Detect which cell encompasses the target text, then output its (x, y) center coordinate. 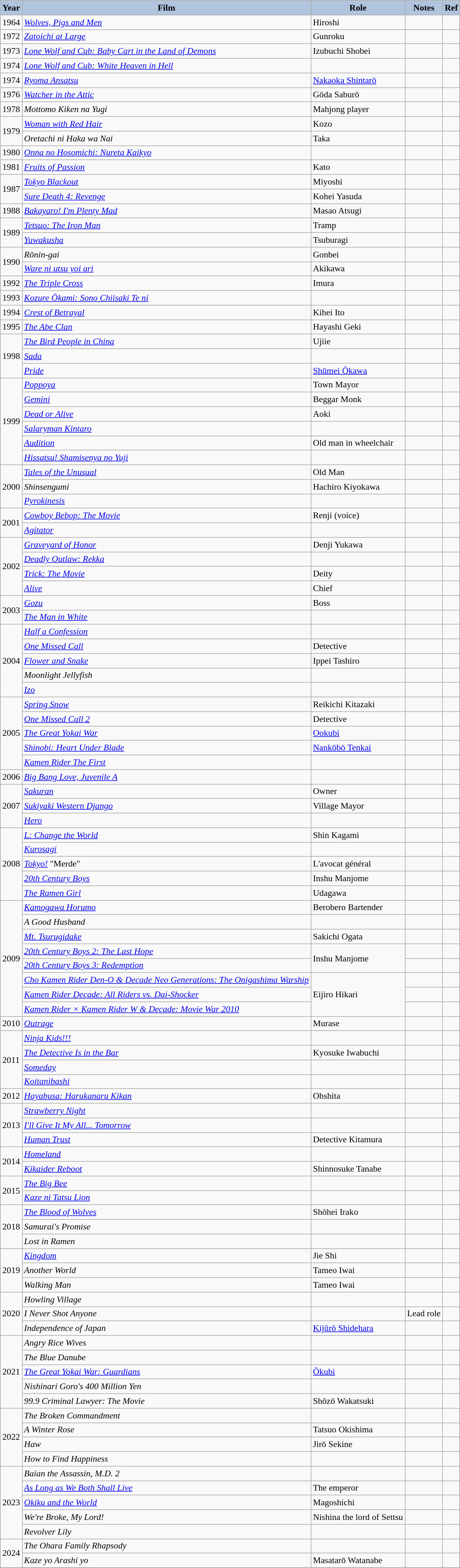
Denji Yukawa (358, 545)
Audition (166, 443)
Ninja Kids!!! (166, 1038)
2000 (11, 486)
1992 (11, 284)
Nishina the lord of Settsu (358, 1517)
Howling Village (166, 1300)
1987 (11, 189)
The Great Yokai War: Guardians (166, 1372)
Watcher in the Attic (166, 95)
1964 (11, 22)
Town Mayor (358, 385)
Shinnosuke Tanabe (358, 1169)
Walking Man (166, 1285)
Eijiro Hikari (358, 995)
1994 (11, 312)
Angry Rice Wives (166, 1343)
A Good Husband (166, 922)
Sada (166, 356)
1973 (11, 51)
Gozu (166, 603)
Cowboy Bebop: The Movie (166, 516)
As Long as We Both Shall Live (166, 1488)
Sukiyaki Western Django (166, 806)
Bakayaro! I'm Plenty Mad (166, 211)
Lone Wolf and Cub: Baby Cart in the Land of Demons (166, 51)
Role (358, 8)
Masatarō Watanabe (358, 1561)
Hayabusa: Harukanaru Kikan (166, 1096)
Alive (166, 588)
1993 (11, 298)
2023 (11, 1502)
1999 (11, 421)
Nakaoka Shintarō (358, 80)
Koitanibashi (166, 1082)
Imura (358, 284)
Year (11, 8)
Rōnin-gai (166, 255)
Baian the Assassin, M.D. 2 (166, 1473)
20th Century Boys (166, 879)
Crest of Betrayal (166, 312)
Hiroshi (358, 22)
The Blue Danube (166, 1357)
Graveyard of Honor (166, 545)
2009 (11, 958)
Ohshita (358, 1096)
Shin Kagami (358, 835)
The Man in White (166, 617)
Berobero Bartender (358, 908)
Onna no Hosomichi: Nureta Kaikyo (166, 153)
The Bird People in China (166, 342)
20th Century Boys 2: The Last Hope (166, 951)
Hissatsu! Shamisenya no Yuji (166, 458)
Fruits of Passion (166, 167)
1976 (11, 95)
Renji (voice) (358, 516)
2002 (11, 566)
Jie Shi (358, 1256)
Chief (358, 588)
Wolves, Pigs and Men (166, 22)
The Great Yokai War (166, 733)
Gemini (166, 400)
Pyrokinesis (166, 501)
The Ramen Girl (166, 893)
2015 (11, 1190)
Samurai's Promise (166, 1227)
Notes (424, 8)
Kamen Rider The First (166, 763)
2022 (11, 1437)
Kaze ni Tatsu Lion (166, 1198)
Ookubi (358, 733)
2019 (11, 1270)
Dead or Alive (166, 414)
Tokyo Blackout (166, 182)
2012 (11, 1096)
1972 (11, 37)
2024 (11, 1553)
The Big Bee (166, 1183)
Jirō Sekine (358, 1445)
Outrage (166, 1024)
Detective Kitamura (358, 1140)
Spring Snow (166, 704)
Beggar Monk (358, 400)
Ujiie (358, 342)
Hachiro Kiyokawa (358, 487)
Izo (166, 690)
Kingdom (166, 1256)
1989 (11, 233)
1990 (11, 262)
Kamogawa Horumo (166, 908)
Sure Death 4: Revenge (166, 196)
Shinobi: Heart Under Blade (166, 748)
Kijūrō Shidehara (358, 1328)
The Broken Commandment (166, 1416)
Village Mayor (358, 806)
Haw (166, 1445)
Reikichi Kitazaki (358, 704)
Tatsuo Okishima (358, 1430)
1981 (11, 167)
Gonbei (358, 255)
L: Change the World (166, 835)
Deadly Outlaw: Rekka (166, 559)
Nishinari Goro's 400 Million Yen (166, 1387)
1980 (11, 153)
A Winter Rose (166, 1430)
The Detective Is in the Bar (166, 1053)
1988 (11, 211)
Taka (358, 139)
1979 (11, 131)
Hayashi Geki (358, 327)
20th Century Boys 3: Redemption (166, 965)
Shūmei Ōkawa (358, 371)
The Ohara Family Rhapsody (166, 1546)
Ref (451, 8)
Kamen Rider Decade: All Riders vs. Dai-Shocker (166, 995)
Okiku and the World (166, 1503)
Half a Confession (166, 632)
Tsuburagi (358, 240)
Tales of the Unusual (166, 472)
Flower and Snake (166, 661)
Magoshichi (358, 1503)
1978 (11, 110)
Film (166, 8)
2007 (11, 806)
1995 (11, 327)
Moonlight Jellyfish (166, 675)
2021 (11, 1372)
Kohei Yasuda (358, 196)
Miyoshi (358, 182)
The Triple Cross (166, 284)
Old man in wheelchair (358, 443)
2001 (11, 523)
Someday (166, 1067)
Shōzō Wakatsuki (358, 1401)
Owner (358, 792)
2005 (11, 733)
2013 (11, 1125)
L'avocat général (358, 864)
2014 (11, 1162)
Gōda Saburō (358, 95)
Kurosagi (166, 849)
Sakichi Ogata (358, 937)
Yuwakusha (166, 240)
Ware ni utsu yoi ari (166, 269)
Ippei Tashiro (358, 661)
Tokyo! "Merde" (166, 864)
2010 (11, 1024)
Nankōbō Tenkai (358, 748)
Sakuran (166, 792)
Mahjong player (358, 110)
Shinsengumi (166, 487)
The Abe Clan (166, 327)
Kamen Rider × Kamen Rider W & Decade: Movie War 2010 (166, 1009)
2011 (11, 1060)
Kaze yo Arashi yo (166, 1561)
Homeland (166, 1155)
Shōhei Irako (358, 1212)
Big Bang Love, Juvenile A (166, 777)
Aoki (358, 414)
Pride (166, 371)
Gunroku (358, 37)
Deity (358, 574)
Kozo (358, 124)
Kozure Ōkami: Sono Chiisaki Te ni (166, 298)
Murase (358, 1024)
Kyosuke Iwabuchi (358, 1053)
I Never Shot Anyone (166, 1314)
Revolver Lily (166, 1532)
Salaryman Kintaro (166, 429)
1998 (11, 356)
Mt. Tsurugidake (166, 937)
Independence of Japan (166, 1328)
2003 (11, 610)
Old Man (358, 472)
Human Trust (166, 1140)
Hero (166, 820)
We're Broke, My Lord! (166, 1517)
Kihei Ito (358, 312)
The Blood of Wolves (166, 1212)
2020 (11, 1314)
Akikawa (358, 269)
99.9 Criminal Lawyer: The Movie (166, 1401)
Tramp (358, 226)
2008 (11, 864)
Lead role (424, 1314)
Agitator (166, 530)
Izubuchi Shobei (358, 51)
Kato (358, 167)
One Missed Call (166, 647)
2006 (11, 777)
Lone Wolf and Cub: White Heaven in Hell (166, 66)
Mottomo Kiken na Yugi (166, 110)
Woman with Red Hair (166, 124)
How to Find Happiness (166, 1459)
Lost in Ramen (166, 1241)
Udagawa (358, 893)
Zatoichi at Large (166, 37)
Ōkubi (358, 1372)
Strawberry Night (166, 1111)
One Missed Call 2 (166, 719)
I'll Give It My All... Tomorrow (166, 1125)
2018 (11, 1227)
The emperor (358, 1488)
Boss (358, 603)
Ryoma Ansatsu (166, 80)
Masao Atsugi (358, 211)
Trick: The Movie (166, 574)
Another World (166, 1271)
2004 (11, 661)
Poppoya (166, 385)
Tetsuo: The Iron Man (166, 226)
Cho Kamen Rider Den-O & Decade Neo Generations: The Onigashima Warship (166, 980)
Oretachi ni Haka wa Nai (166, 139)
Kikaider Reboot (166, 1169)
